Detect which cell encompasses the target text, then output its [X, Y] center coordinate. 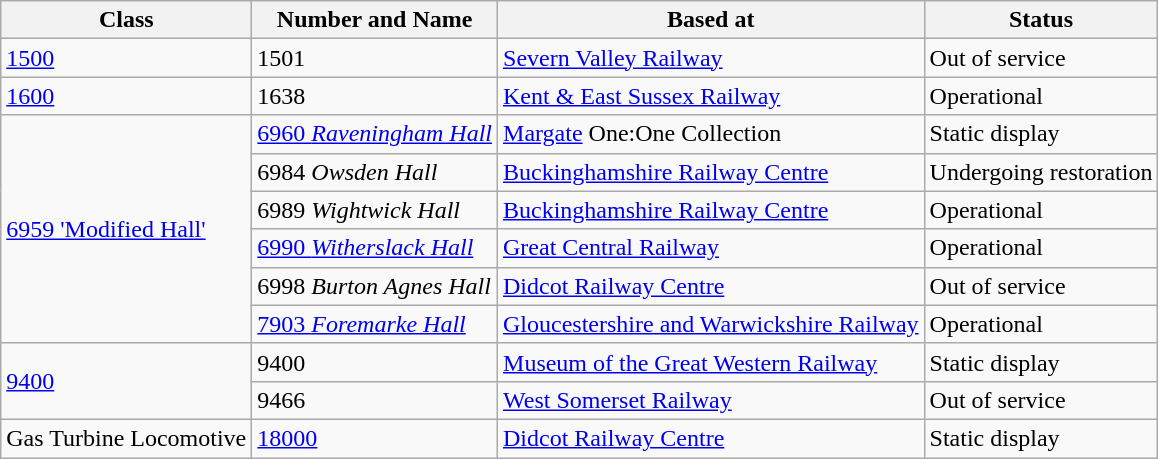
1501 [375, 58]
Museum of the Great Western Railway [712, 362]
6984 Owsden Hall [375, 172]
7903 Foremarke Hall [375, 324]
6990 Witherslack Hall [375, 248]
1600 [126, 96]
Number and Name [375, 20]
Status [1041, 20]
9466 [375, 400]
Margate One:One Collection [712, 134]
West Somerset Railway [712, 400]
Based at [712, 20]
6959 'Modified Hall' [126, 229]
1638 [375, 96]
Kent & East Sussex Railway [712, 96]
18000 [375, 438]
6998 Burton Agnes Hall [375, 286]
6960 Raveningham Hall [375, 134]
1500 [126, 58]
Gloucestershire and Warwickshire Railway [712, 324]
Gas Turbine Locomotive [126, 438]
Undergoing restoration [1041, 172]
Class [126, 20]
6989 Wightwick Hall [375, 210]
Severn Valley Railway [712, 58]
Great Central Railway [712, 248]
